Scan for the cell matching the given text and deliver its (x, y) coordinate at center. 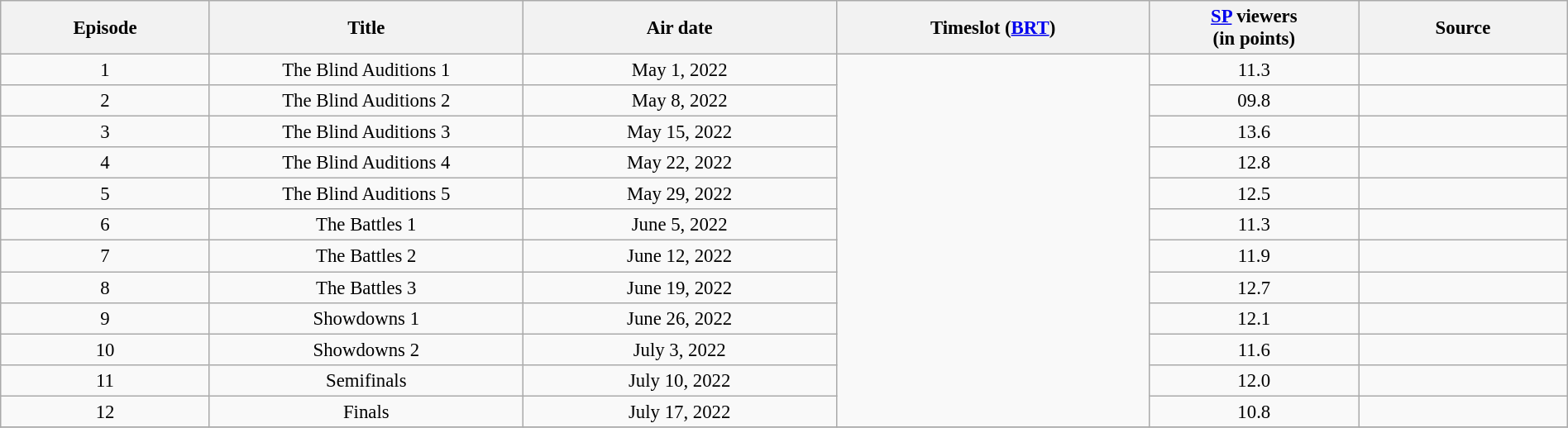
Episode (106, 28)
July 17, 2022 (680, 411)
May 22, 2022 (680, 163)
Timeslot (BRT) (992, 28)
June 19, 2022 (680, 288)
12.1 (1254, 318)
The Blind Auditions 5 (366, 194)
The Blind Auditions 4 (366, 163)
Source (1464, 28)
9 (106, 318)
3 (106, 132)
12.8 (1254, 163)
4 (106, 163)
8 (106, 288)
7 (106, 256)
May 15, 2022 (680, 132)
July 3, 2022 (680, 350)
1 (106, 70)
The Blind Auditions 3 (366, 132)
12 (106, 411)
The Blind Auditions 1 (366, 70)
June 12, 2022 (680, 256)
Air date (680, 28)
11.6 (1254, 350)
Showdowns 1 (366, 318)
May 1, 2022 (680, 70)
SP viewers(in points) (1254, 28)
The Battles 2 (366, 256)
May 29, 2022 (680, 194)
The Blind Auditions 2 (366, 101)
Finals (366, 411)
10.8 (1254, 411)
12.5 (1254, 194)
10 (106, 350)
The Battles 1 (366, 226)
June 5, 2022 (680, 226)
June 26, 2022 (680, 318)
11.9 (1254, 256)
13.6 (1254, 132)
12.0 (1254, 380)
May 8, 2022 (680, 101)
12.7 (1254, 288)
July 10, 2022 (680, 380)
Title (366, 28)
2 (106, 101)
The Battles 3 (366, 288)
Semifinals (366, 380)
Showdowns 2 (366, 350)
11 (106, 380)
5 (106, 194)
6 (106, 226)
09.8 (1254, 101)
